Pinpoint the cell where the given text exists, returning its (X, Y) midpoint coordinate. 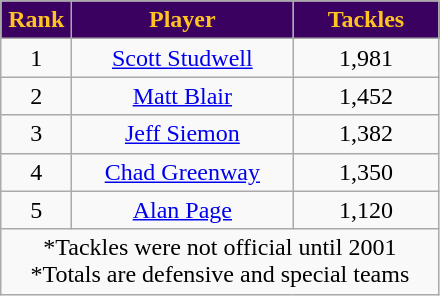
Alan Page (182, 210)
1,120 (366, 210)
Jeff Siemon (182, 134)
3 (36, 134)
1,350 (366, 172)
Matt Blair (182, 96)
Tackles (366, 20)
Chad Greenway (182, 172)
4 (36, 172)
5 (36, 210)
1 (36, 58)
Rank (36, 20)
Player (182, 20)
1,981 (366, 58)
*Tackles were not official until 2001*Totals are defensive and special teams (220, 262)
2 (36, 96)
Scott Studwell (182, 58)
1,452 (366, 96)
1,382 (366, 134)
